Return the [X, Y] coordinate for the center point of the cell that contains the specified text.  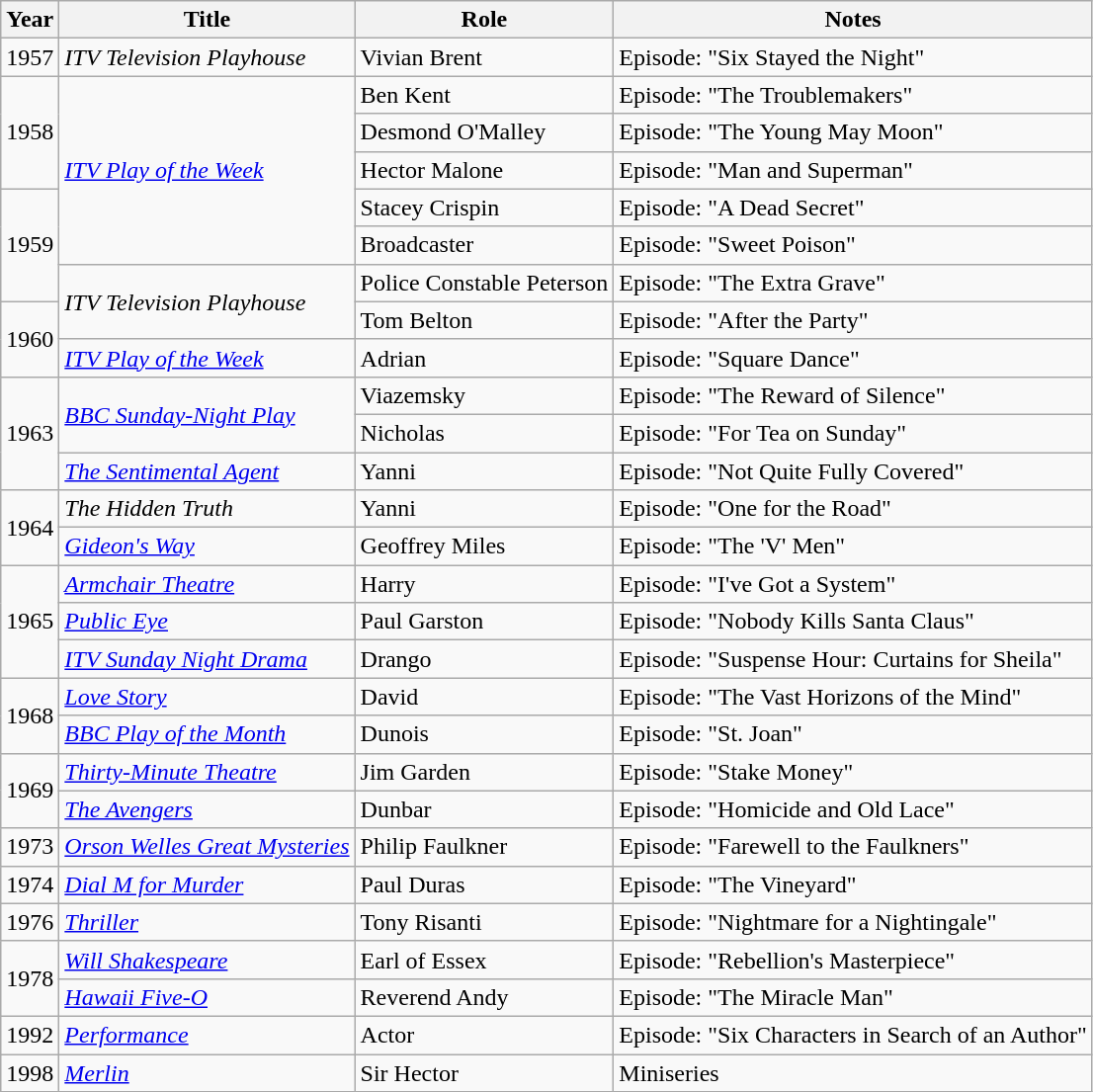
1965 [30, 622]
Episode: "Rebellion's Masterpiece" [854, 960]
Role [484, 20]
Dunbar [484, 809]
Episode: "The Troublemakers" [854, 95]
Episode: "Farewell to the Faulkners" [854, 847]
1957 [30, 57]
Drango [484, 659]
Notes [854, 20]
Episode: "The 'V' Men" [854, 546]
Episode: "Sweet Poison" [854, 245]
Episode: "St. Joan" [854, 734]
Episode: "I've Got a System" [854, 584]
Earl of Essex [484, 960]
Episode: "Square Dance" [854, 358]
Philip Faulkner [484, 847]
Hawaii Five-O [208, 997]
Merlin [208, 1072]
Episode: "For Tea on Sunday" [854, 433]
Vivian Brent [484, 57]
1978 [30, 978]
Episode: "Stake Money" [854, 772]
BBC Play of the Month [208, 734]
Performance [208, 1035]
1976 [30, 922]
Episode: "One for the Road" [854, 509]
1958 [30, 132]
Dunois [484, 734]
David [484, 697]
Actor [484, 1035]
Hector Malone [484, 170]
Thriller [208, 922]
Stacey Crispin [484, 208]
1998 [30, 1072]
1968 [30, 715]
Dial M for Murder [208, 884]
Miniseries [854, 1072]
1969 [30, 791]
Title [208, 20]
Episode: "The Young May Moon" [854, 132]
Episode: "Six Stayed the Night" [854, 57]
Episode: "The Vast Horizons of the Mind" [854, 697]
1960 [30, 339]
Adrian [484, 358]
Nicholas [484, 433]
Episode: "Homicide and Old Lace" [854, 809]
1959 [30, 245]
1963 [30, 433]
The Avengers [208, 809]
Harry [484, 584]
Armchair Theatre [208, 584]
Desmond O'Malley [484, 132]
Episode: "After the Party" [854, 320]
Jim Garden [484, 772]
Gideon's Way [208, 546]
Episode: "The Vineyard" [854, 884]
Tony Risanti [484, 922]
Viazemsky [484, 395]
Year [30, 20]
Sir Hector [484, 1072]
BBC Sunday-Night Play [208, 414]
The Hidden Truth [208, 509]
Orson Welles Great Mysteries [208, 847]
Paul Duras [484, 884]
Thirty-Minute Theatre [208, 772]
Episode: "A Dead Secret" [854, 208]
The Sentimental Agent [208, 471]
1974 [30, 884]
Episode: "The Reward of Silence" [854, 395]
1964 [30, 528]
Episode: "Nightmare for a Nightingale" [854, 922]
Public Eye [208, 622]
ITV Sunday Night Drama [208, 659]
Episode: "The Miracle Man" [854, 997]
Love Story [208, 697]
Episode: "Man and Superman" [854, 170]
Reverend Andy [484, 997]
Paul Garston [484, 622]
Ben Kent [484, 95]
1973 [30, 847]
Police Constable Peterson [484, 283]
Episode: "Not Quite Fully Covered" [854, 471]
Episode: "Nobody Kills Santa Claus" [854, 622]
Episode: "Suspense Hour: Curtains for Sheila" [854, 659]
Will Shakespeare [208, 960]
Geoffrey Miles [484, 546]
1992 [30, 1035]
Broadcaster [484, 245]
Episode: "The Extra Grave" [854, 283]
Tom Belton [484, 320]
Episode: "Six Characters in Search of an Author" [854, 1035]
